Identify which cell holds the provided text, then report its [X, Y] central coordinate. 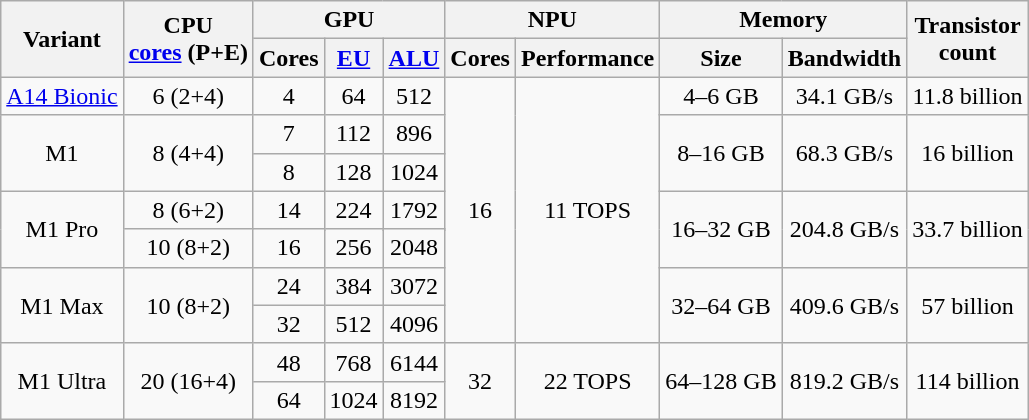
128 [354, 172]
4–6 GB [721, 96]
32–64 GB [721, 305]
Size [721, 58]
16 billion [968, 153]
114 billion [968, 381]
4 [288, 96]
Transistorcount [968, 39]
M1 Ultra [62, 381]
A14 Bionic [62, 96]
8–16 GB [721, 153]
204.8 GB/s [844, 229]
GPU [348, 20]
384 [354, 286]
819.2 GB/s [844, 381]
8 [288, 172]
8192 [414, 400]
1792 [414, 210]
409.6 GB/s [844, 305]
20 (16+4) [188, 381]
11.8 billion [968, 96]
8 (4+4) [188, 153]
896 [414, 134]
7 [288, 134]
34.1 GB/s [844, 96]
48 [288, 362]
Performance [587, 58]
14 [288, 210]
EU [354, 58]
768 [354, 362]
ALU [414, 58]
256 [354, 248]
22 TOPS [587, 381]
57 billion [968, 305]
CPUcores (P+E) [188, 39]
M1 [62, 153]
M1 Pro [62, 229]
Memory [784, 20]
112 [354, 134]
Variant [62, 39]
3072 [414, 286]
M1 Max [62, 305]
224 [354, 210]
24 [288, 286]
4096 [414, 324]
NPU [552, 20]
11 TOPS [587, 210]
6 (2+4) [188, 96]
68.3 GB/s [844, 153]
8 (6+2) [188, 210]
2048 [414, 248]
6144 [414, 362]
16–32 GB [721, 229]
64–128 GB [721, 381]
Bandwidth [844, 58]
33.7 billion [968, 229]
